Output the [x, y] coordinate of the center of the cell containing the given text.  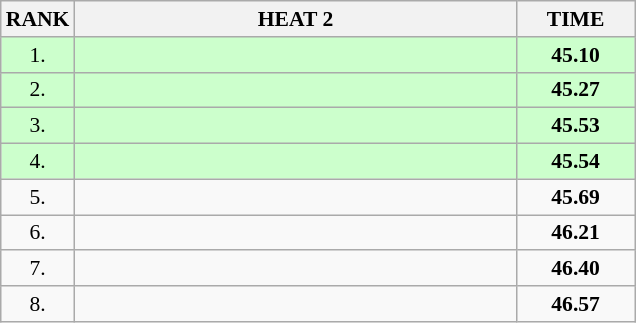
1. [38, 55]
45.69 [576, 197]
HEAT 2 [295, 19]
TIME [576, 19]
4. [38, 162]
45.10 [576, 55]
45.53 [576, 126]
2. [38, 90]
5. [38, 197]
3. [38, 126]
45.27 [576, 90]
46.40 [576, 269]
7. [38, 269]
6. [38, 233]
46.57 [576, 304]
46.21 [576, 233]
45.54 [576, 162]
8. [38, 304]
RANK [38, 19]
